For the text-containing cell, return its midpoint in (X, Y) coordinate format. 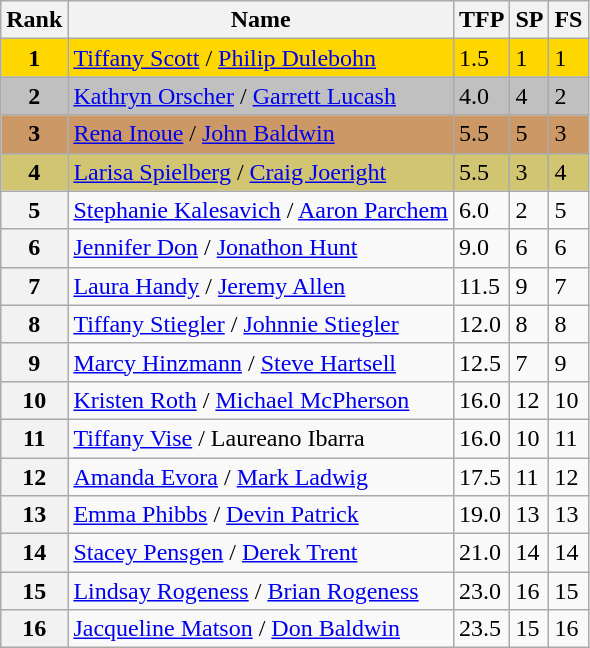
Tiffany Scott / Philip Dulebohn (261, 58)
Emma Phibbs / Devin Patrick (261, 515)
Stephanie Kalesavich / Aaron Parchem (261, 210)
6.0 (481, 210)
17.5 (481, 477)
Rank (34, 20)
TFP (481, 20)
Tiffany Vise / Laureano Ibarra (261, 438)
Stacey Pensgen / Derek Trent (261, 553)
Marcy Hinzmann / Steve Hartsell (261, 362)
23.5 (481, 629)
Larisa Spielberg / Craig Joeright (261, 172)
Jacqueline Matson / Don Baldwin (261, 629)
Kristen Roth / Michael McPherson (261, 400)
Name (261, 20)
Amanda Evora / Mark Ladwig (261, 477)
21.0 (481, 553)
1.5 (481, 58)
4.0 (481, 96)
Lindsay Rogeness / Brian Rogeness (261, 591)
23.0 (481, 591)
FS (568, 20)
SP (530, 20)
Kathryn Orscher / Garrett Lucash (261, 96)
12.5 (481, 362)
Tiffany Stiegler / Johnnie Stiegler (261, 324)
9.0 (481, 248)
19.0 (481, 515)
Rena Inoue / John Baldwin (261, 134)
Jennifer Don / Jonathon Hunt (261, 248)
Laura Handy / Jeremy Allen (261, 286)
12.0 (481, 324)
11.5 (481, 286)
